Detect which cell encompasses the target text, then output its [X, Y] center coordinate. 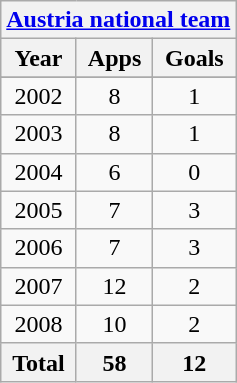
2007 [39, 286]
2002 [39, 96]
Austria national team [118, 20]
2005 [39, 210]
Apps [114, 58]
2003 [39, 134]
Total [39, 362]
2006 [39, 248]
0 [194, 172]
58 [114, 362]
Goals [194, 58]
2008 [39, 324]
10 [114, 324]
Year [39, 58]
2004 [39, 172]
6 [114, 172]
